Scan for the cell matching the given text and deliver its [X, Y] coordinate at center. 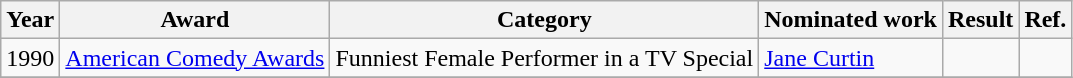
Result [980, 20]
Jane Curtin [851, 58]
Nominated work [851, 20]
American Comedy Awards [195, 58]
Ref. [1046, 20]
Year [30, 20]
Funniest Female Performer in a TV Special [544, 58]
Award [195, 20]
Category [544, 20]
1990 [30, 58]
